Identify which cell holds the provided text, then report its [x, y] central coordinate. 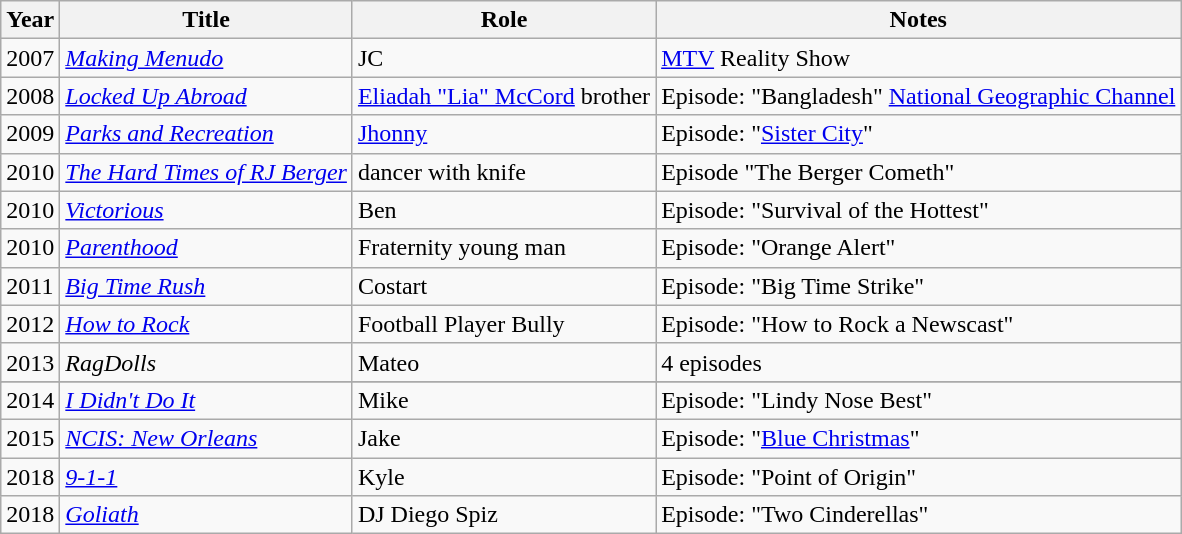
MTV Reality Show [918, 58]
Episode: "Big Time Strike" [918, 286]
4 episodes [918, 362]
Episode: "Bangladesh" National Geographic Channel [918, 96]
Episode: "Point of Origin" [918, 477]
Title [206, 20]
Episode: "Orange Alert" [918, 248]
Episode: "Blue Christmas" [918, 438]
Jhonny [504, 134]
Eliadah "Lia" McCord brother [504, 96]
Mike [504, 400]
Parks and Recreation [206, 134]
Victorious [206, 210]
2012 [30, 324]
Year [30, 20]
2014 [30, 400]
DJ Diego Spiz [504, 515]
Role [504, 20]
JC [504, 58]
Making Menudo [206, 58]
Costart [504, 286]
Goliath [206, 515]
Episode: "Two Cinderellas" [918, 515]
Episode: "Sister City" [918, 134]
2015 [30, 438]
Episode: "Survival of the Hottest" [918, 210]
Jake [504, 438]
dancer with knife [504, 172]
9-1-1 [206, 477]
2013 [30, 362]
Episode: "Lindy Nose Best" [918, 400]
NCIS: New Orleans [206, 438]
Notes [918, 20]
The Hard Times of RJ Berger [206, 172]
2008 [30, 96]
Episode: "How to Rock a Newscast" [918, 324]
Kyle [504, 477]
Parenthood [206, 248]
Football Player Bully [504, 324]
RagDolls [206, 362]
Ben [504, 210]
How to Rock [206, 324]
I Didn't Do It [206, 400]
2007 [30, 58]
Episode "The Berger Cometh" [918, 172]
Mateo [504, 362]
Fraternity young man [504, 248]
2009 [30, 134]
Big Time Rush [206, 286]
Locked Up Abroad [206, 96]
2011 [30, 286]
